From the cell containing the given text, extract its center point as (X, Y) coordinate. 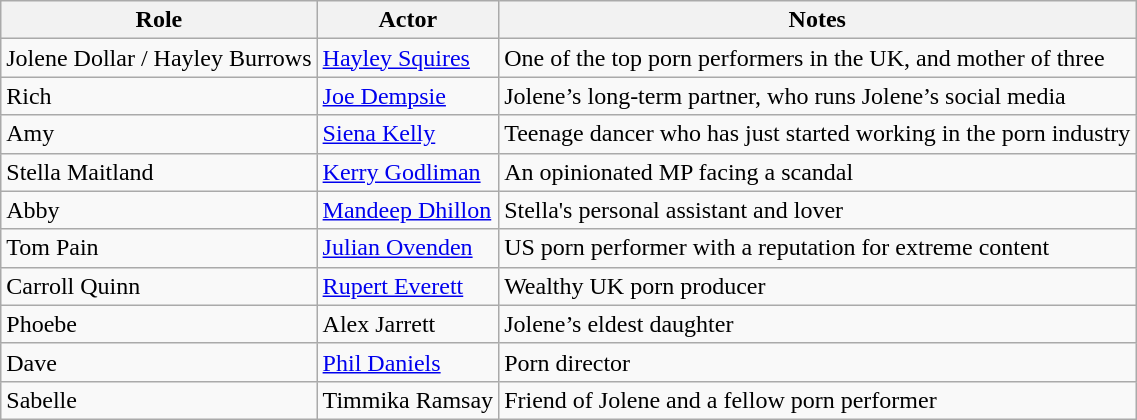
Role (159, 20)
Wealthy UK porn producer (818, 286)
Tom Pain (159, 248)
Amy (159, 134)
Phil Daniels (408, 362)
Sabelle (159, 400)
Notes (818, 20)
Teenage dancer who has just started working in the porn industry (818, 134)
Dave (159, 362)
Timmika Ramsay (408, 400)
Siena Kelly (408, 134)
Phoebe (159, 324)
Mandeep Dhillon (408, 210)
Jolene’s long-term partner, who runs Jolene’s social media (818, 96)
US porn performer with a reputation for extreme content (818, 248)
Alex Jarrett (408, 324)
Friend of Jolene and a fellow porn performer (818, 400)
Joe Dempsie (408, 96)
Kerry Godliman (408, 172)
Stella Maitland (159, 172)
Jolene Dollar / Hayley Burrows (159, 58)
Abby (159, 210)
Rich (159, 96)
Actor (408, 20)
Jolene’s eldest daughter (818, 324)
Stella's personal assistant and lover (818, 210)
Carroll Quinn (159, 286)
Rupert Everett (408, 286)
One of the top porn performers in the UK, and mother of three (818, 58)
Julian Ovenden (408, 248)
Hayley Squires (408, 58)
An opinionated MP facing a scandal (818, 172)
Porn director (818, 362)
